Output the (X, Y) coordinate of the center of the cell containing the given text.  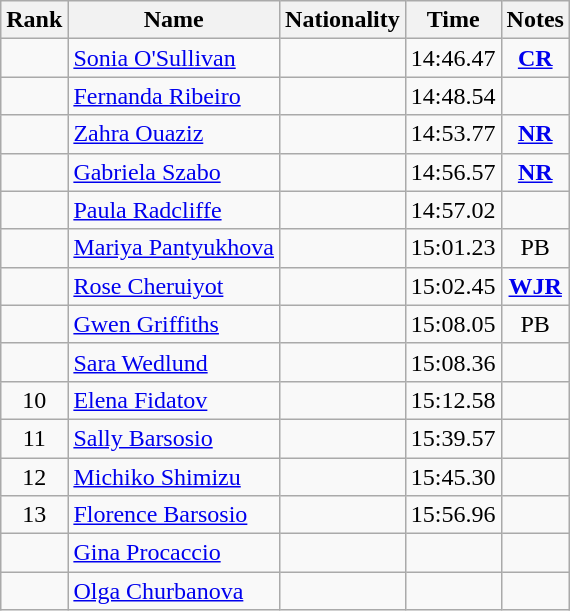
Mariya Pantyukhova (174, 248)
15:12.58 (453, 400)
14:56.57 (453, 172)
Michiko Shimizu (174, 477)
Elena Fidatov (174, 400)
CR (535, 58)
Sara Wedlund (174, 362)
15:01.23 (453, 248)
Gabriela Szabo (174, 172)
Gina Procaccio (174, 553)
Gwen Griffiths (174, 324)
14:57.02 (453, 210)
11 (34, 438)
15:08.36 (453, 362)
Sonia O'Sullivan (174, 58)
Fernanda Ribeiro (174, 96)
15:39.57 (453, 438)
Rose Cheruiyot (174, 286)
Rank (34, 20)
Name (174, 20)
Sally Barsosio (174, 438)
15:45.30 (453, 477)
12 (34, 477)
14:46.47 (453, 58)
14:48.54 (453, 96)
Nationality (343, 20)
15:02.45 (453, 286)
Zahra Ouaziz (174, 134)
10 (34, 400)
Paula Radcliffe (174, 210)
WJR (535, 286)
15:56.96 (453, 515)
Olga Churbanova (174, 591)
Florence Barsosio (174, 515)
Notes (535, 20)
15:08.05 (453, 324)
14:53.77 (453, 134)
13 (34, 515)
Time (453, 20)
